Pinpoint the cell where the given text exists, returning its (X, Y) midpoint coordinate. 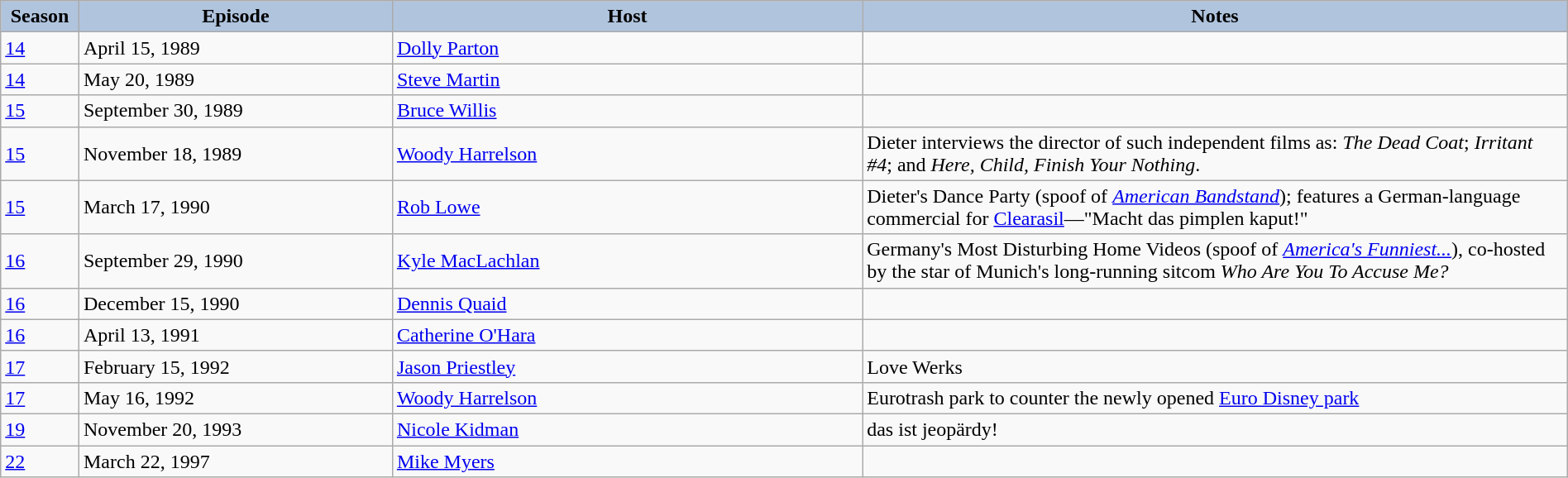
Dennis Quaid (627, 304)
Love Werks (1216, 366)
Mike Myers (627, 461)
Catherine O'Hara (627, 335)
Host (627, 17)
19 (40, 429)
Kyle MacLachlan (627, 261)
April 15, 1989 (235, 48)
Notes (1216, 17)
April 13, 1991 (235, 335)
Steve Martin (627, 79)
Jason Priestley (627, 366)
September 29, 1990 (235, 261)
Nicole Kidman (627, 429)
February 15, 1992 (235, 366)
Dieter interviews the director of such independent films as: The Dead Coat; Irritant #4; and Here, Child, Finish Your Nothing. (1216, 154)
September 30, 1989 (235, 111)
November 20, 1993 (235, 429)
December 15, 1990 (235, 304)
March 22, 1997 (235, 461)
May 20, 1989 (235, 79)
November 18, 1989 (235, 154)
22 (40, 461)
Dolly Parton (627, 48)
das ist jeopärdy! (1216, 429)
Season (40, 17)
Episode (235, 17)
May 16, 1992 (235, 398)
Bruce Willis (627, 111)
Rob Lowe (627, 207)
Eurotrash park to counter the newly opened Euro Disney park (1216, 398)
March 17, 1990 (235, 207)
Dieter's Dance Party (spoof of American Bandstand); features a German-language commercial for Clearasil—"Macht das pimplen kaput!" (1216, 207)
